Locate the cell with the specified text and output its (x, y) center coordinate. 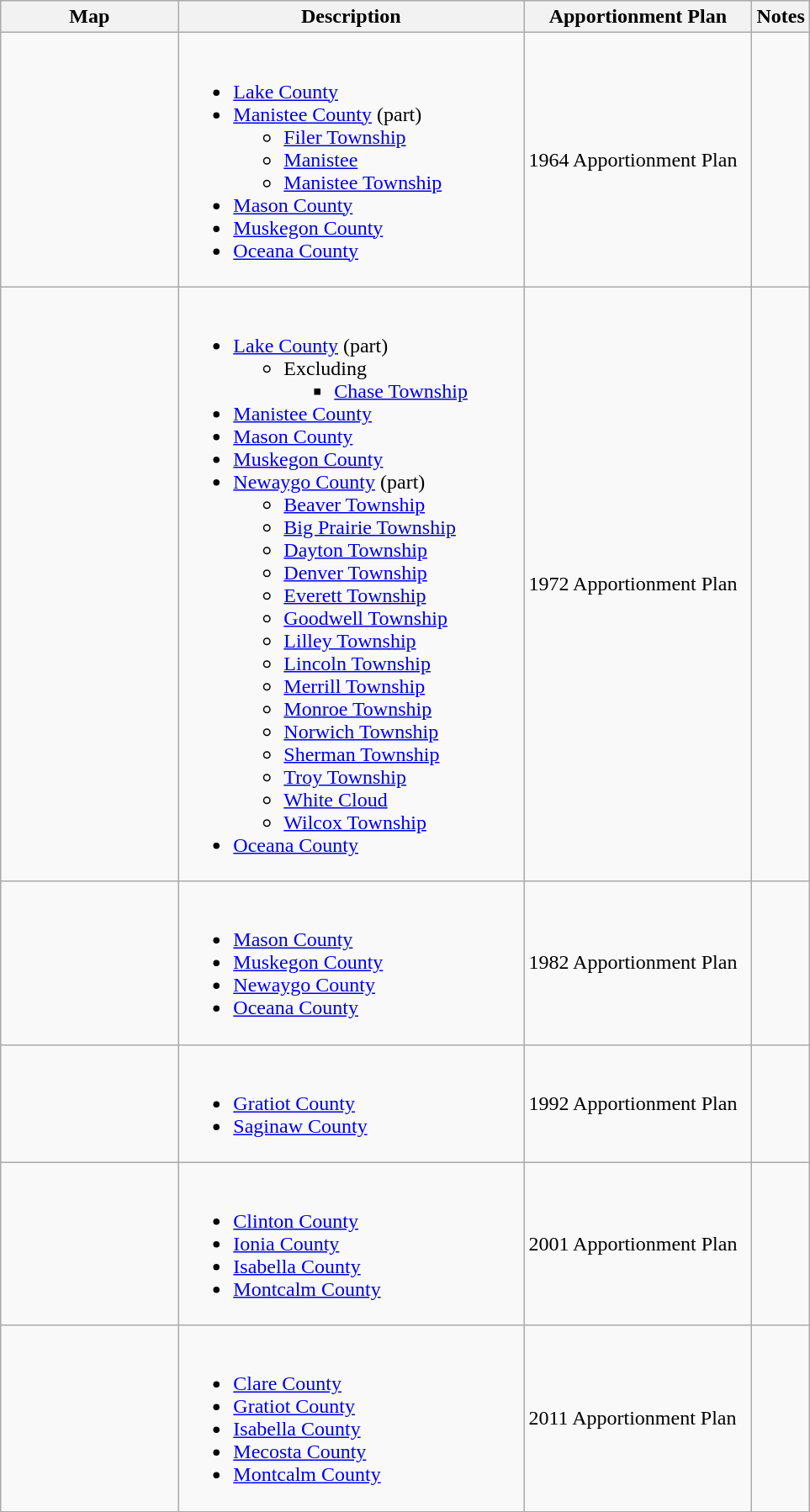
Apportionment Plan (638, 17)
Notes (781, 17)
Lake CountyManistee County (part)Filer TownshipManisteeManistee TownshipMason CountyMuskegon CountyOceana County (352, 160)
1992 Apportionment Plan (638, 1103)
2011 Apportionment Plan (638, 1418)
Map (89, 17)
Mason CountyMuskegon CountyNewaygo CountyOceana County (352, 963)
2001 Apportionment Plan (638, 1244)
Gratiot CountySaginaw County (352, 1103)
1964 Apportionment Plan (638, 160)
Clinton CountyIonia CountyIsabella CountyMontcalm County (352, 1244)
1972 Apportionment Plan (638, 584)
Description (352, 17)
1982 Apportionment Plan (638, 963)
Clare CountyGratiot CountyIsabella CountyMecosta CountyMontcalm County (352, 1418)
